From the cell containing the given text, extract its center point as (X, Y) coordinate. 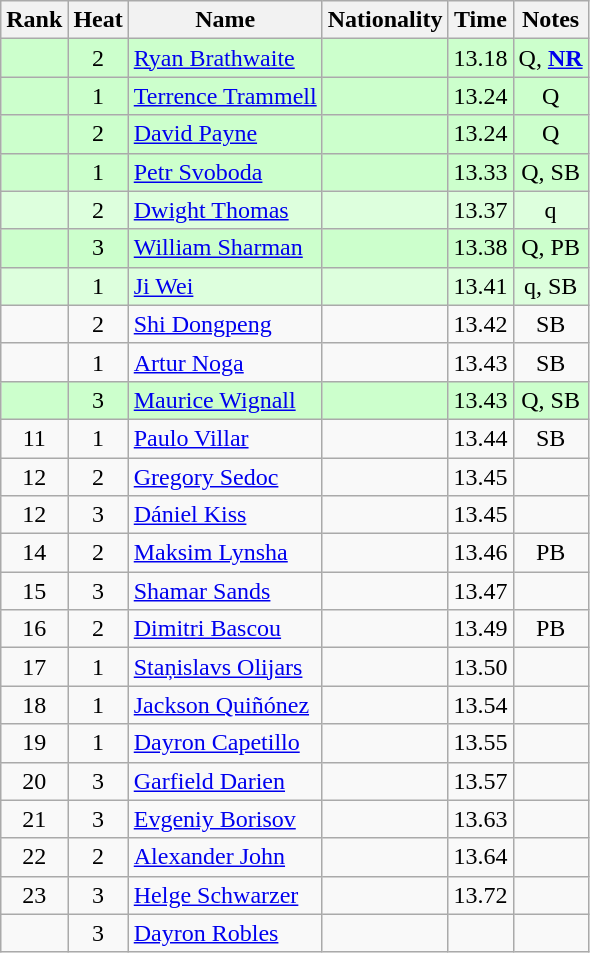
Maksim Lynsha (225, 553)
11 (34, 438)
13.37 (480, 210)
14 (34, 553)
13.72 (480, 895)
Paulo Villar (225, 438)
13.57 (480, 781)
13.38 (480, 248)
q, SB (550, 286)
Dwight Thomas (225, 210)
15 (34, 591)
Ryan Brathwaite (225, 58)
Petr Svoboda (225, 172)
22 (34, 857)
Gregory Sedoc (225, 477)
Shi Dongpeng (225, 324)
13.47 (480, 591)
17 (34, 667)
Maurice Wignall (225, 400)
Rank (34, 20)
Jackson Quiñónez (225, 705)
Helge Schwarzer (225, 895)
Evgeniy Borisov (225, 819)
13.64 (480, 857)
13.46 (480, 553)
Shamar Sands (225, 591)
13.18 (480, 58)
Time (480, 20)
13.42 (480, 324)
13.55 (480, 743)
Q, NR (550, 58)
Q, PB (550, 248)
Notes (550, 20)
20 (34, 781)
Garfield Darien (225, 781)
21 (34, 819)
Alexander John (225, 857)
23 (34, 895)
q (550, 210)
13.54 (480, 705)
Dayron Robles (225, 933)
16 (34, 629)
Ji Wei (225, 286)
13.63 (480, 819)
Artur Noga (225, 362)
18 (34, 705)
13.33 (480, 172)
13.50 (480, 667)
Dayron Capetillo (225, 743)
Name (225, 20)
William Sharman (225, 248)
Heat (98, 20)
19 (34, 743)
13.41 (480, 286)
Terrence Trammell (225, 96)
13.49 (480, 629)
Staņislavs Olijars (225, 667)
Dimitri Bascou (225, 629)
13.44 (480, 438)
David Payne (225, 134)
Nationality (385, 20)
Dániel Kiss (225, 515)
